Scan for the cell matching the given text and deliver its (x, y) coordinate at center. 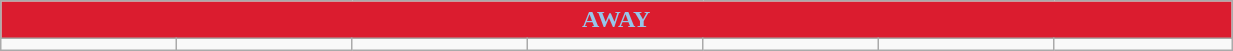
AWAY (616, 20)
